Provide the [x, y] coordinate of the cell's center where the given text is located.  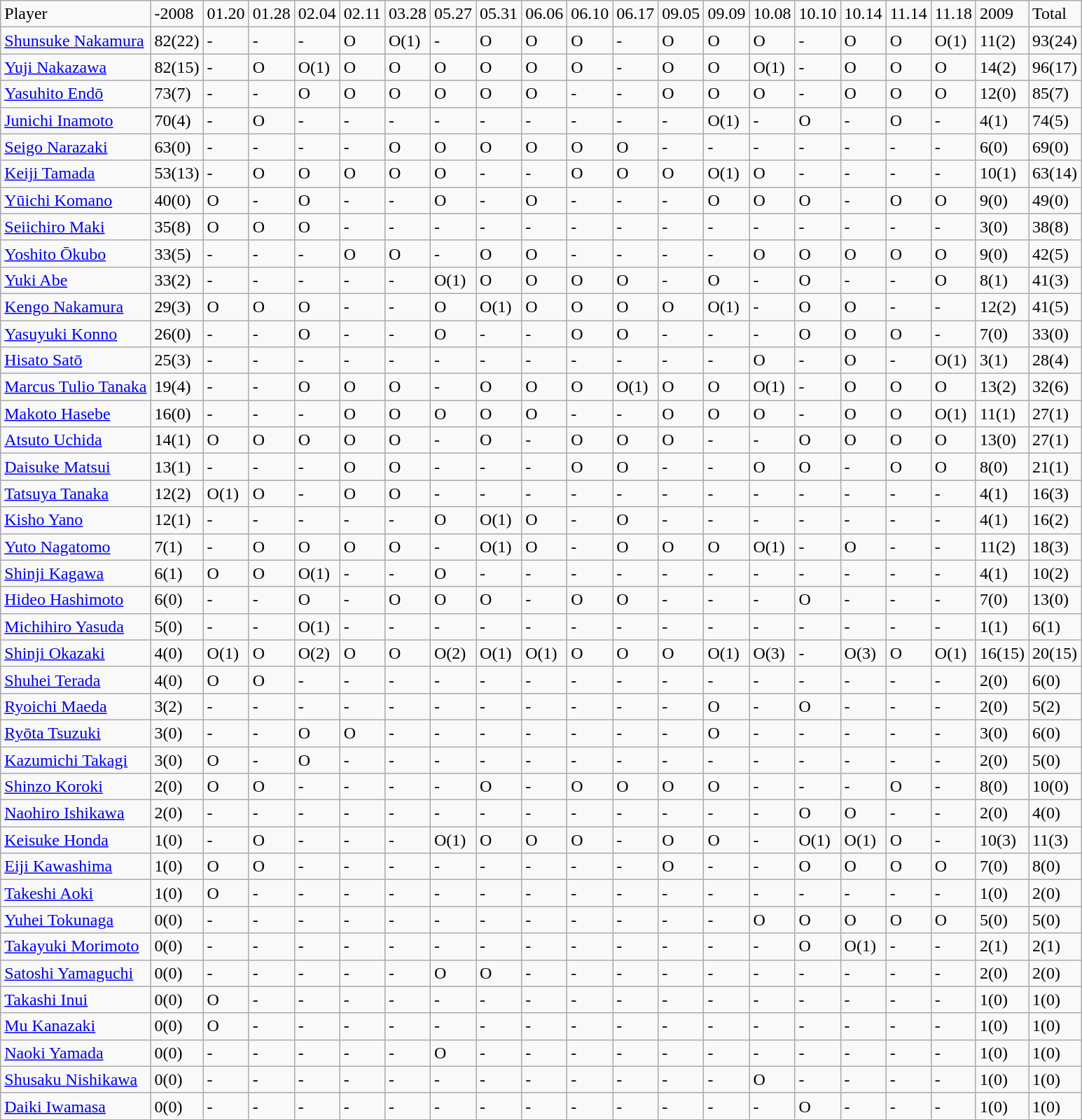
Yasuyuki Konno [76, 334]
Makoto Hasebe [76, 414]
25(3) [176, 360]
12(0) [1001, 94]
16(2) [1055, 520]
Player [76, 14]
29(3) [176, 307]
Marcus Tulio Tanaka [76, 387]
69(0) [1055, 147]
32(6) [1055, 387]
35(8) [176, 227]
2009 [1001, 14]
Mu Kanazaki [76, 1026]
Naoki Yamada [76, 1053]
Ryoichi Maeda [76, 706]
Ryōta Tsuzuki [76, 733]
06.06 [545, 14]
3(2) [176, 706]
10.10 [818, 14]
Michihiro Yasuda [76, 626]
Yuji Nakazawa [76, 67]
Takeshi Aoki [76, 893]
11(1) [1001, 414]
Shusaku Nishikawa [76, 1079]
Daisuke Matsui [76, 467]
38(8) [1055, 227]
Shinji Kagawa [76, 573]
18(3) [1055, 547]
10(3) [1001, 840]
02.04 [317, 14]
1(1) [1001, 626]
33(5) [176, 253]
Hisato Satō [76, 360]
49(0) [1055, 200]
10.08 [772, 14]
33(2) [176, 280]
16(15) [1001, 653]
28(4) [1055, 360]
7(1) [176, 547]
93(24) [1055, 41]
63(14) [1055, 174]
8(1) [1001, 280]
-2008 [176, 14]
63(0) [176, 147]
19(4) [176, 387]
40(0) [176, 200]
Takayuki Morimoto [76, 946]
01.20 [226, 14]
Keiji Tamada [76, 174]
41(5) [1055, 307]
Yasuhito Endō [76, 94]
12(1) [176, 520]
42(5) [1055, 253]
Yuki Abe [76, 280]
Keisuke Honda [76, 840]
Yūichi Komano [76, 200]
14(2) [1001, 67]
33(0) [1055, 334]
Takashi Inui [76, 1000]
Junichi Inamoto [76, 120]
13(1) [176, 467]
10(2) [1055, 573]
10.14 [863, 14]
82(22) [176, 41]
85(7) [1055, 94]
16(3) [1055, 493]
03.28 [408, 14]
Shinji Okazaki [76, 653]
Shuhei Terada [76, 680]
Daiki Iwamasa [76, 1106]
Kengo Nakamura [76, 307]
Atsuto Uchida [76, 440]
06.17 [636, 14]
74(5) [1055, 120]
21(1) [1055, 467]
73(7) [176, 94]
53(13) [176, 174]
Seigo Narazaki [76, 147]
Yuhei Tokunaga [76, 920]
14(1) [176, 440]
Yuto Nagatomo [76, 547]
Tatsuya Tanaka [76, 493]
26(0) [176, 334]
Kazumichi Takagi [76, 759]
10(0) [1055, 787]
Hideo Hashimoto [76, 600]
02.11 [362, 14]
16(0) [176, 414]
Kisho Yano [76, 520]
05.27 [452, 14]
Shunsuke Nakamura [76, 41]
Seiichiro Maki [76, 227]
09.05 [681, 14]
11.18 [953, 14]
82(15) [176, 67]
70(4) [176, 120]
09.09 [727, 14]
01.28 [272, 14]
10(1) [1001, 174]
06.10 [590, 14]
Shinzo Koroki [76, 787]
5(2) [1055, 706]
Total [1055, 14]
Naohiro Ishikawa [76, 813]
11(3) [1055, 840]
Eiji Kawashima [76, 867]
Yoshito Ōkubo [76, 253]
13(2) [1001, 387]
96(17) [1055, 67]
05.31 [499, 14]
11.14 [908, 14]
3(1) [1001, 360]
41(3) [1055, 280]
20(15) [1055, 653]
Satoshi Yamaguchi [76, 973]
